Capture the cell that displays the provided text and extract its [x, y] central coordinate. 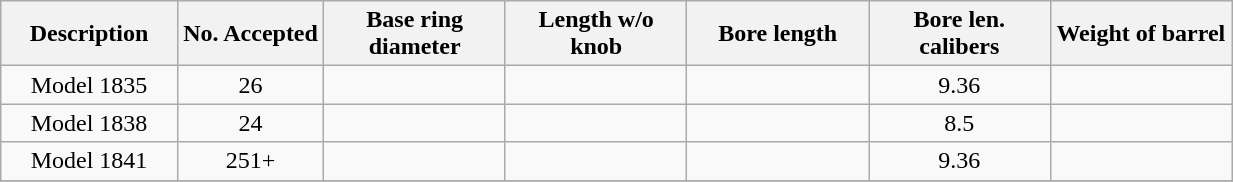
24 [250, 123]
No. Accepted [250, 34]
251+ [250, 161]
Model 1835 [90, 85]
26 [250, 85]
Model 1838 [90, 123]
Base ring diameter [415, 34]
Bore len. calibers [960, 34]
8.5 [960, 123]
Length w/o knob [596, 34]
Bore length [778, 34]
Weight of barrel [1141, 34]
Description [90, 34]
Model 1841 [90, 161]
